Determine the (X, Y) coordinate at the center of the cell enclosing the given text.  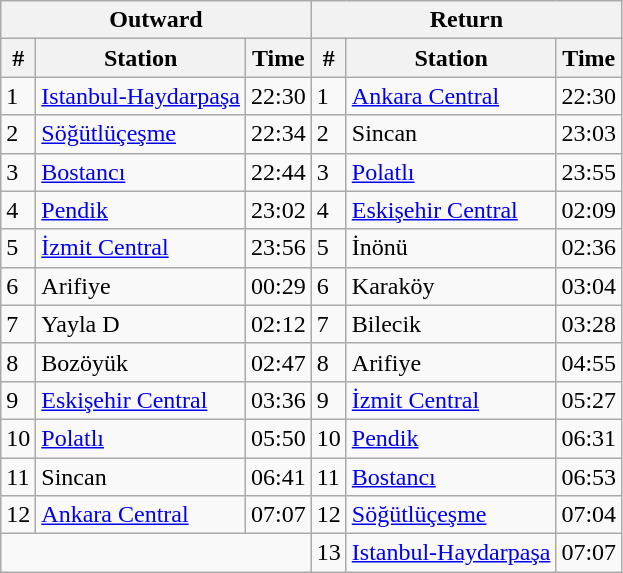
İnönü (451, 248)
03:36 (278, 400)
22:34 (278, 134)
02:12 (278, 324)
05:27 (589, 400)
06:53 (589, 477)
04:55 (589, 362)
05:50 (278, 438)
06:41 (278, 477)
23:02 (278, 210)
Karaköy (451, 286)
23:55 (589, 172)
Bilecik (451, 324)
03:04 (589, 286)
23:03 (589, 134)
03:28 (589, 324)
07:04 (589, 515)
06:31 (589, 438)
Outward (156, 20)
13 (328, 553)
23:56 (278, 248)
02:09 (589, 210)
Yayla D (141, 324)
02:47 (278, 362)
00:29 (278, 286)
Bozöyük (141, 362)
Return (466, 20)
22:44 (278, 172)
02:36 (589, 248)
